Return [X, Y] of the center of cell containing provided text 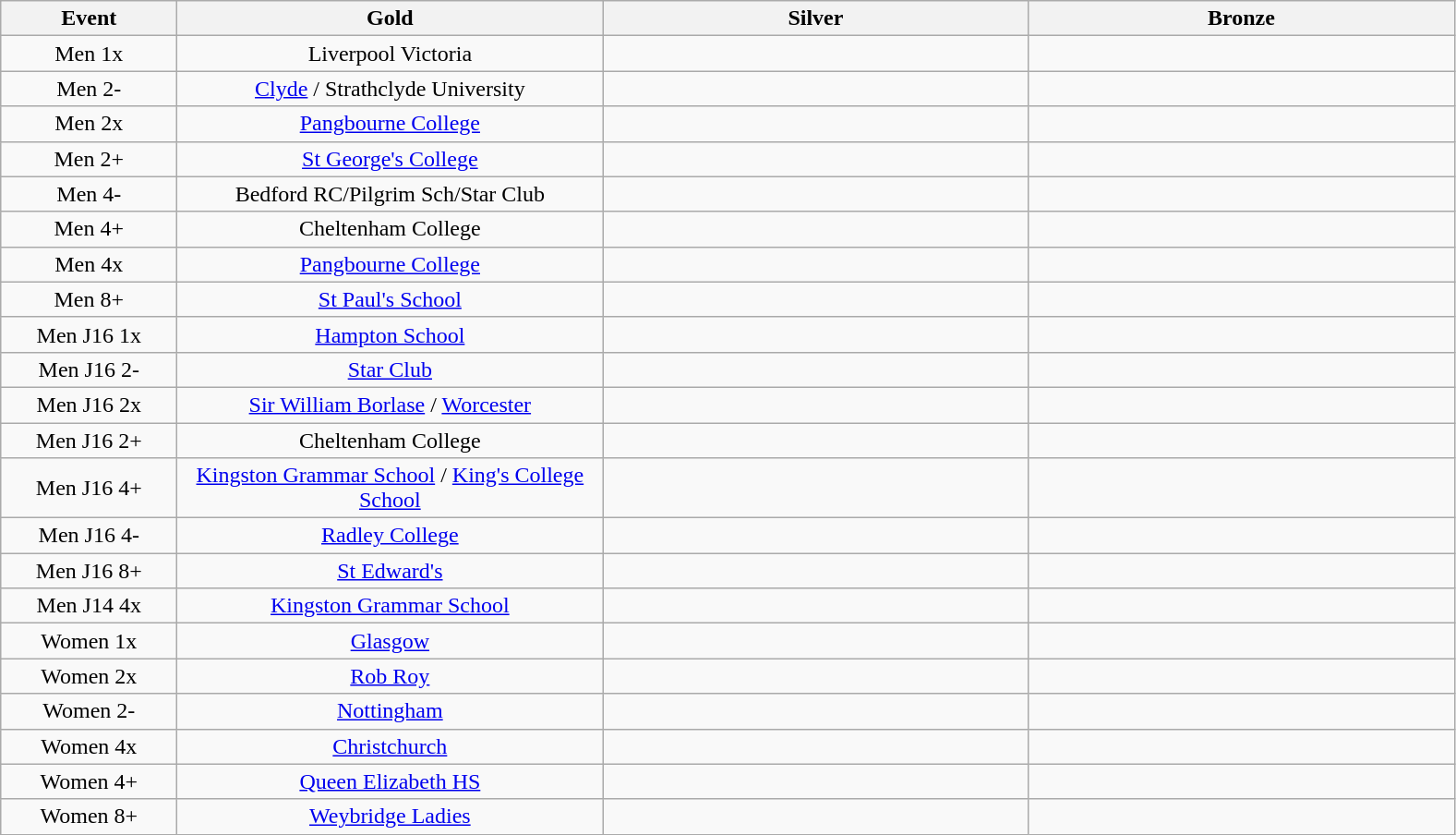
Men J16 1x [89, 334]
Men J16 2- [89, 369]
Liverpool Victoria [390, 54]
Sir William Borlase / Worcester [390, 405]
St Paul's School [390, 299]
Men J16 2x [89, 405]
Star Club [390, 369]
Men J16 8+ [89, 571]
Clyde / Strathclyde University [390, 89]
Men 8+ [89, 299]
Weybridge Ladies [390, 817]
Men 2+ [89, 159]
St George's College [390, 159]
Gold [390, 18]
Kingston Grammar School / King's College School [390, 488]
Hampton School [390, 334]
Nottingham [390, 711]
Men J16 4- [89, 536]
Bedford RC/Pilgrim Sch/Star Club [390, 194]
Women 1x [89, 641]
Men J16 4+ [89, 488]
Event [89, 18]
Men 2x [89, 124]
Queen Elizabeth HS [390, 781]
Rob Roy [390, 676]
Christchurch [390, 746]
Women 4+ [89, 781]
Kingston Grammar School [390, 606]
Women 4x [89, 746]
Men 4x [89, 264]
Glasgow [390, 641]
Men 1x [89, 54]
Women 2x [89, 676]
Men J16 2+ [89, 441]
Women 8+ [89, 817]
Women 2- [89, 711]
Men J14 4x [89, 606]
St Edward's [390, 571]
Radley College [390, 536]
Men 4+ [89, 229]
Bronze [1241, 18]
Silver [816, 18]
Men 2- [89, 89]
Men 4- [89, 194]
